From the cell containing the given text, extract its center point as [X, Y] coordinate. 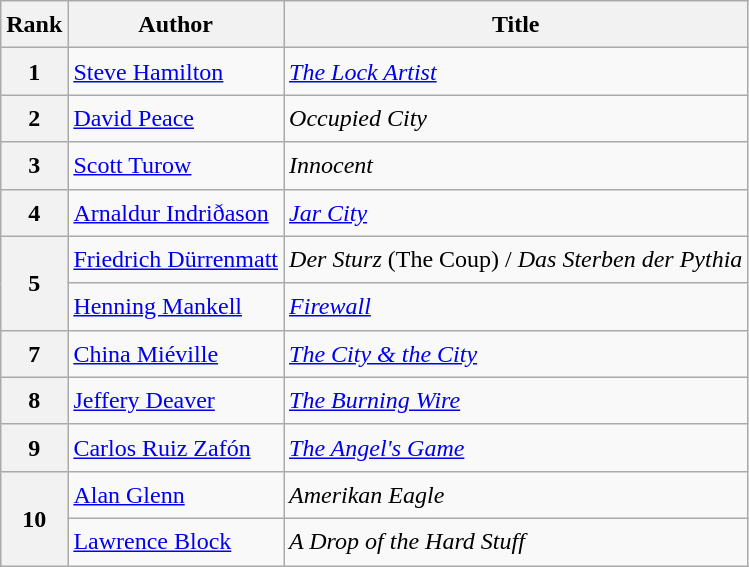
Firewall [516, 306]
7 [34, 354]
Scott Turow [176, 166]
The Burning Wire [516, 400]
The Lock Artist [516, 72]
Carlos Ruiz Zafón [176, 448]
10 [34, 518]
2 [34, 118]
Lawrence Block [176, 542]
Rank [34, 24]
Amerikan Eagle [516, 494]
Friedrich Dürrenmatt [176, 260]
4 [34, 212]
Innocent [516, 166]
Jeffery Deaver [176, 400]
Der Sturz (The Coup) / Das Sterben der Pythia [516, 260]
Title [516, 24]
3 [34, 166]
Steve Hamilton [176, 72]
The Angel's Game [516, 448]
5 [34, 283]
Alan Glenn [176, 494]
David Peace [176, 118]
1 [34, 72]
9 [34, 448]
8 [34, 400]
Jar City [516, 212]
The City & the City [516, 354]
China Miéville [176, 354]
Author [176, 24]
A Drop of the Hard Stuff [516, 542]
Arnaldur Indriðason [176, 212]
Occupied City [516, 118]
Henning Mankell [176, 306]
